Locate the cell with the specified text and output its (x, y) center coordinate. 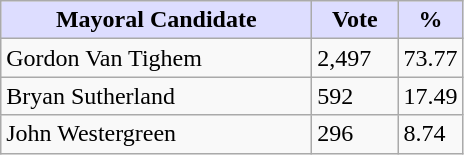
2,497 (355, 58)
Vote (355, 20)
Bryan Sutherland (156, 96)
73.77 (430, 58)
John Westergreen (156, 134)
Gordon Van Tighem (156, 58)
17.49 (430, 96)
Mayoral Candidate (156, 20)
8.74 (430, 134)
592 (355, 96)
296 (355, 134)
% (430, 20)
